Capture the cell that displays the provided text and extract its (x, y) central coordinate. 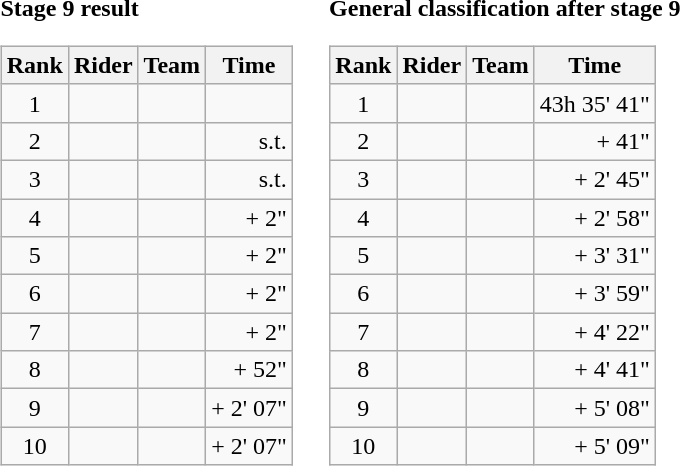
43h 35' 41" (594, 103)
+ 2' 45" (594, 179)
+ 41" (594, 141)
+ 2' 58" (594, 217)
+ 4' 41" (594, 370)
+ 4' 22" (594, 332)
+ 3' 31" (594, 256)
+ 52" (250, 370)
+ 5' 09" (594, 446)
+ 3' 59" (594, 294)
+ 5' 08" (594, 408)
